Return (X, Y) of the center of cell containing provided text 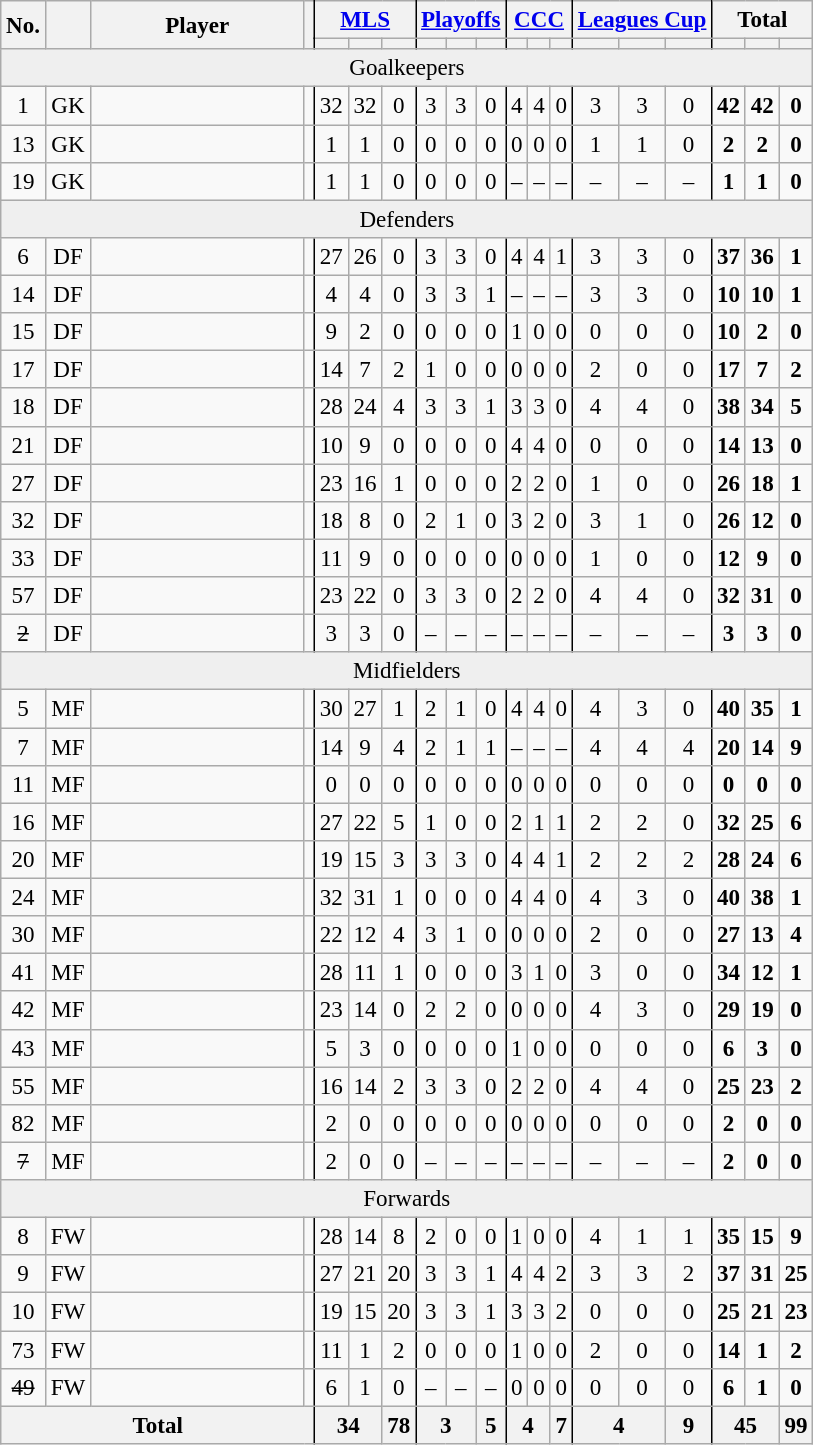
Defenders (407, 219)
33 (24, 558)
36 (762, 257)
49 (24, 1388)
Goalkeepers (407, 68)
MLS (366, 20)
No. (24, 25)
82 (24, 1124)
57 (24, 596)
29 (729, 1011)
78 (399, 1425)
Leagues Cup (642, 20)
43 (24, 1048)
41 (24, 973)
Playoffs (461, 20)
73 (24, 1350)
Player (198, 25)
55 (24, 1086)
Midfielders (407, 671)
CCC (540, 20)
99 (796, 1425)
Forwards (407, 1199)
45 (746, 1425)
